Identify which cell holds the provided text, then report its (X, Y) central coordinate. 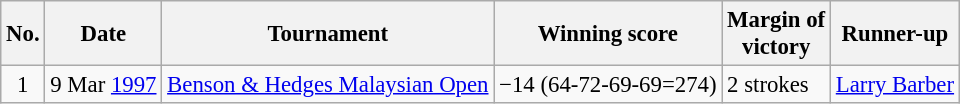
Winning score (608, 34)
Margin ofvictory (776, 34)
1 (23, 85)
Date (104, 34)
No. (23, 34)
Runner-up (894, 34)
Larry Barber (894, 85)
2 strokes (776, 85)
Benson & Hedges Malaysian Open (328, 85)
−14 (64-72-69-69=274) (608, 85)
9 Mar 1997 (104, 85)
Tournament (328, 34)
